Determine the [X, Y] coordinate at the center of the cell enclosing the given text.  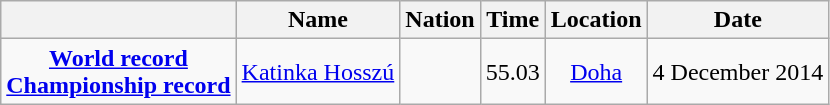
55.03 [512, 72]
4 December 2014 [738, 72]
Location [596, 20]
Name [318, 20]
Katinka Hosszú [318, 72]
World recordChampionship record [118, 72]
Doha [596, 72]
Time [512, 20]
Date [738, 20]
Nation [440, 20]
